Locate the cell with the specified text and output its [x, y] center coordinate. 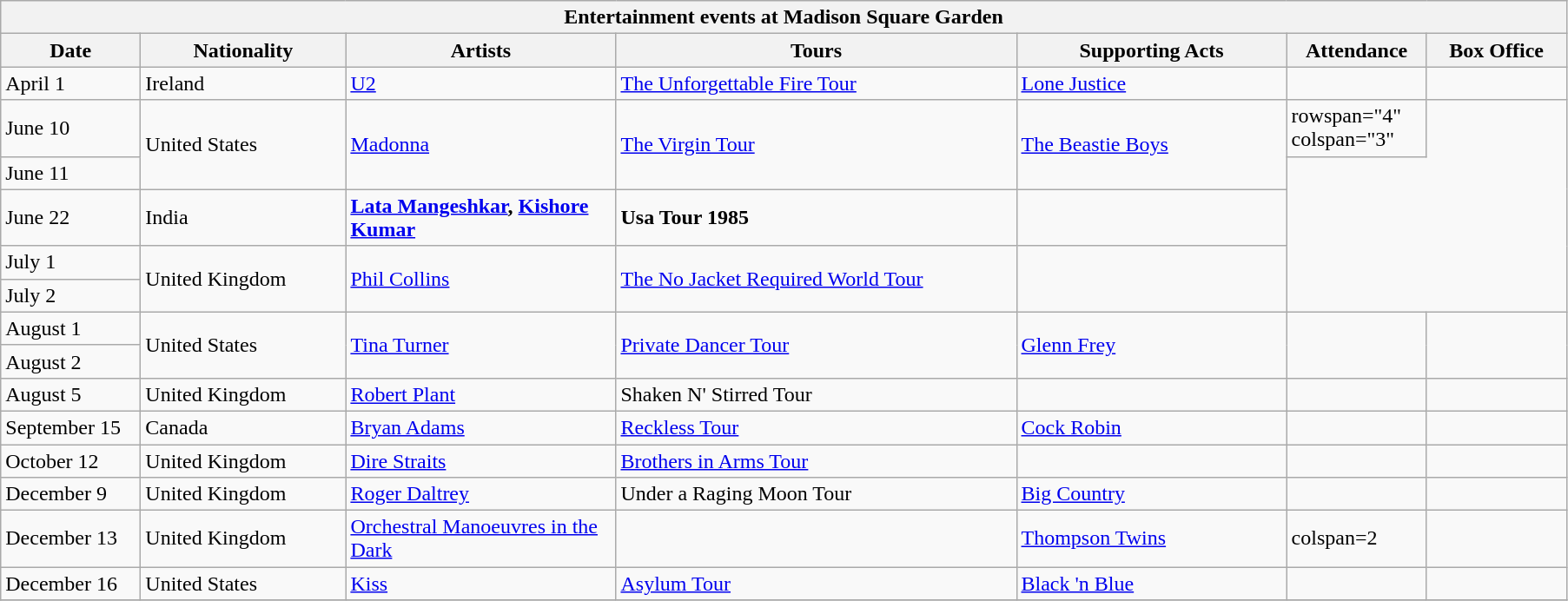
Private Dancer Tour [817, 345]
U2 [481, 83]
Bryan Adams [481, 427]
Roger Daltrey [481, 494]
Glenn Frey [1152, 345]
Entertainment events at Madison Square Garden [784, 17]
Tours [817, 50]
July 1 [71, 262]
June 10 [71, 129]
December 16 [71, 584]
Box Office [1496, 50]
Shaken N' Stirred Tour [817, 394]
colspan=2 [1357, 538]
August 2 [71, 361]
Phil Collins [481, 279]
rowspan="4" colspan="3" [1357, 129]
Big Country [1152, 494]
December 13 [71, 538]
Asylum Tour [817, 584]
April 1 [71, 83]
Artists [481, 50]
Cock Robin [1152, 427]
June 22 [71, 217]
August 1 [71, 328]
July 2 [71, 295]
June 11 [71, 173]
The Beastie Boys [1152, 144]
Reckless Tour [817, 427]
Robert Plant [481, 394]
Lone Justice [1152, 83]
Supporting Acts [1152, 50]
Date [71, 50]
Orchestral Manoeuvres in the Dark [481, 538]
Usa Tour 1985 [817, 217]
Tina Turner [481, 345]
September 15 [71, 427]
Nationality [243, 50]
Brothers in Arms Tour [817, 461]
Thompson Twins [1152, 538]
Madonna [481, 144]
Black 'n Blue [1152, 584]
Attendance [1357, 50]
Under a Raging Moon Tour [817, 494]
October 12 [71, 461]
December 9 [71, 494]
The Virgin Tour [817, 144]
The Unforgettable Fire Tour [817, 83]
Canada [243, 427]
The No Jacket Required World Tour [817, 279]
Ireland [243, 83]
India [243, 217]
Dire Straits [481, 461]
Kiss [481, 584]
August 5 [71, 394]
Lata Mangeshkar, Kishore Kumar [481, 217]
